Search for the cell housing the specified text and yield its [X, Y] center coordinate. 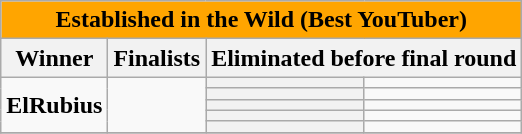
Finalists [157, 58]
Winner [54, 58]
Established in the Wild (Best YouTuber) [262, 20]
ElRubius [54, 104]
Eliminated before final round [364, 58]
